Scan for the cell matching the given text and deliver its [x, y] coordinate at center. 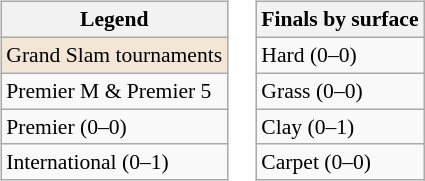
Premier M & Premier 5 [114, 91]
Finals by surface [340, 20]
Grass (0–0) [340, 91]
Carpet (0–0) [340, 162]
International (0–1) [114, 162]
Grand Slam tournaments [114, 55]
Legend [114, 20]
Hard (0–0) [340, 55]
Premier (0–0) [114, 127]
Clay (0–1) [340, 127]
